Pinpoint the cell where the given text exists, returning its [X, Y] midpoint coordinate. 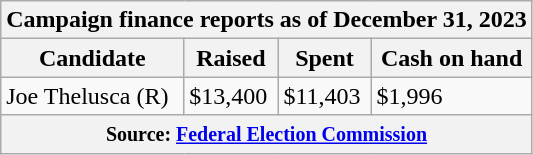
Campaign finance reports as of December 31, 2023 [266, 20]
Spent [324, 58]
$11,403 [324, 96]
Candidate [92, 58]
Cash on hand [452, 58]
Raised [231, 58]
Source: Federal Election Commission [266, 134]
$1,996 [452, 96]
$13,400 [231, 96]
Joe Thelusca (R) [92, 96]
